Detect which cell encompasses the target text, then output its (x, y) center coordinate. 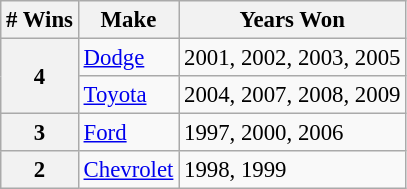
1998, 1999 (292, 170)
Toyota (128, 95)
Chevrolet (128, 170)
3 (40, 133)
Ford (128, 133)
1997, 2000, 2006 (292, 133)
2 (40, 170)
Make (128, 20)
# Wins (40, 20)
2004, 2007, 2008, 2009 (292, 95)
2001, 2002, 2003, 2005 (292, 58)
Dodge (128, 58)
4 (40, 76)
Years Won (292, 20)
